For the text-containing cell, return its midpoint in [X, Y] coordinate format. 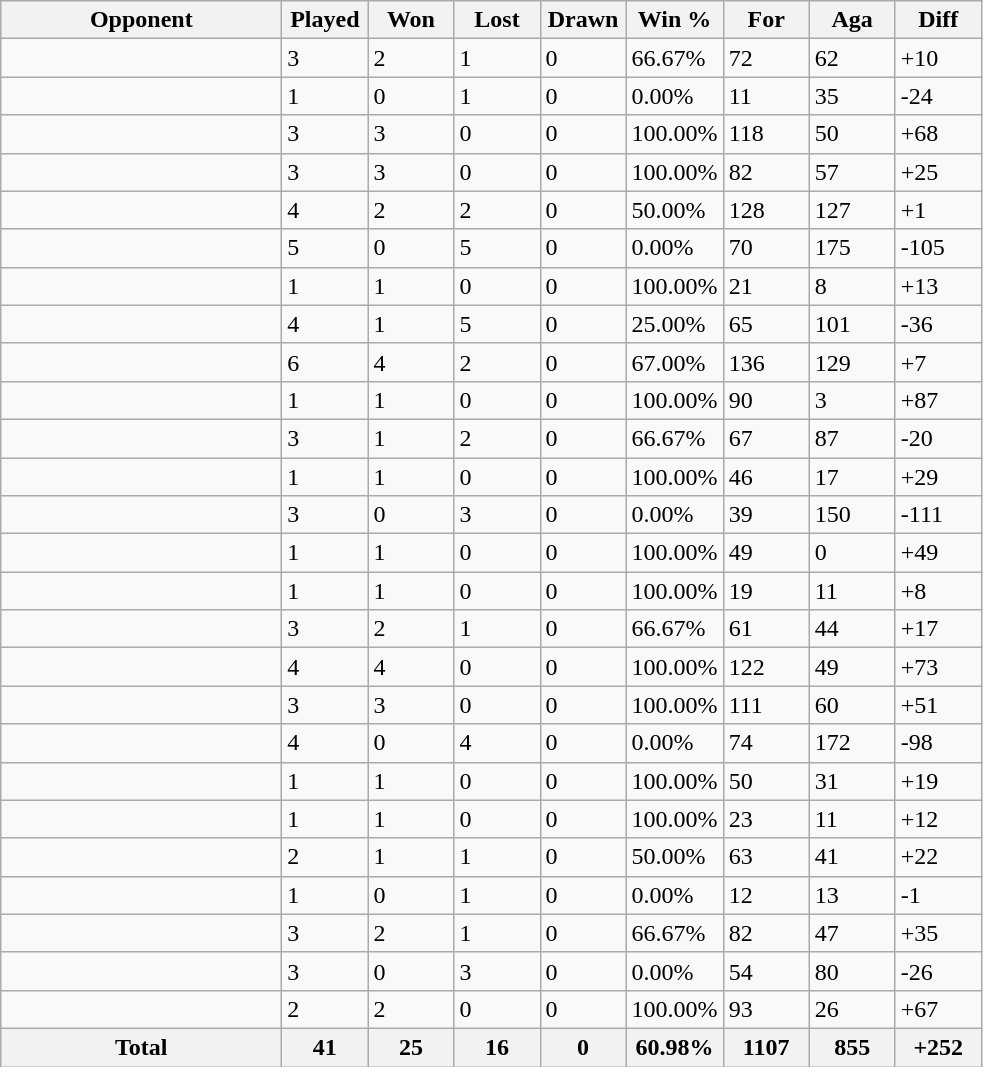
44 [852, 629]
1107 [766, 1047]
+68 [938, 134]
-1 [938, 895]
Opponent [142, 20]
127 [852, 210]
90 [766, 400]
+17 [938, 629]
54 [766, 971]
19 [766, 591]
Win % [674, 20]
25 [411, 1047]
87 [852, 438]
+19 [938, 781]
+1 [938, 210]
62 [852, 58]
Total [142, 1047]
+22 [938, 857]
17 [852, 477]
175 [852, 248]
8 [852, 286]
128 [766, 210]
80 [852, 971]
118 [766, 134]
-105 [938, 248]
67 [766, 438]
+252 [938, 1047]
21 [766, 286]
-98 [938, 743]
101 [852, 324]
-111 [938, 515]
31 [852, 781]
16 [497, 1047]
+87 [938, 400]
Diff [938, 20]
+67 [938, 1009]
46 [766, 477]
Won [411, 20]
72 [766, 58]
150 [852, 515]
47 [852, 933]
For [766, 20]
-24 [938, 96]
13 [852, 895]
136 [766, 362]
61 [766, 629]
+7 [938, 362]
+13 [938, 286]
65 [766, 324]
Drawn [583, 20]
67.00% [674, 362]
35 [852, 96]
26 [852, 1009]
6 [325, 362]
+51 [938, 705]
+8 [938, 591]
+29 [938, 477]
+73 [938, 667]
Aga [852, 20]
129 [852, 362]
111 [766, 705]
70 [766, 248]
25.00% [674, 324]
-26 [938, 971]
60 [852, 705]
Lost [497, 20]
+25 [938, 172]
+12 [938, 819]
63 [766, 857]
+49 [938, 553]
-20 [938, 438]
172 [852, 743]
93 [766, 1009]
Played [325, 20]
60.98% [674, 1047]
74 [766, 743]
+10 [938, 58]
39 [766, 515]
57 [852, 172]
-36 [938, 324]
+35 [938, 933]
122 [766, 667]
855 [852, 1047]
23 [766, 819]
12 [766, 895]
